Capture the cell that displays the provided text and extract its (x, y) central coordinate. 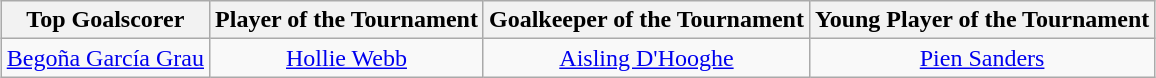
Pien Sanders (982, 58)
Hollie Webb (347, 58)
Begoña García Grau (105, 58)
Goalkeeper of the Tournament (646, 20)
Player of the Tournament (347, 20)
Aisling D'Hooghe (646, 58)
Top Goalscorer (105, 20)
Young Player of the Tournament (982, 20)
